Output the [X, Y] coordinate of the center of the cell containing the given text.  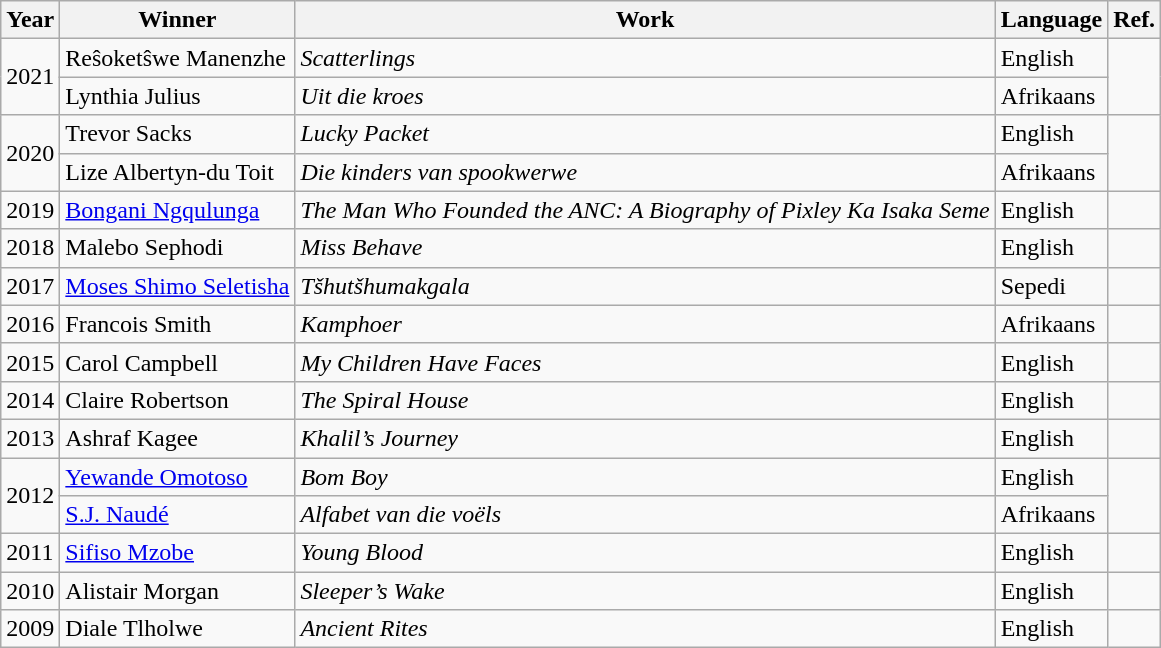
S.J. Naudé [178, 515]
2018 [30, 248]
Miss Behave [645, 248]
Malebo Sephodi [178, 248]
2015 [30, 362]
2021 [30, 77]
Year [30, 20]
Ancient Rites [645, 629]
2014 [30, 400]
2009 [30, 629]
Khalil’s Journey [645, 438]
Reŝoketŝwe Manenzhe [178, 58]
Die kinders van spookwerwe [645, 172]
Scatterlings [645, 58]
Claire Robertson [178, 400]
Uit die kroes [645, 96]
2010 [30, 591]
2016 [30, 324]
Ashraf Kagee [178, 438]
2017 [30, 286]
2020 [30, 153]
Tšhutšhumakgala [645, 286]
Yewande Omotoso [178, 477]
Trevor Sacks [178, 134]
Work [645, 20]
Carol Campbell [178, 362]
Kamphoer [645, 324]
Language [1051, 20]
My Children Have Faces [645, 362]
Diale Tlholwe [178, 629]
The Spiral House [645, 400]
Bom Boy [645, 477]
Sepedi [1051, 286]
2011 [30, 553]
Bongani Ngqulunga [178, 210]
2013 [30, 438]
Francois Smith [178, 324]
Sleeper’s Wake [645, 591]
Lynthia Julius [178, 96]
Moses Shimo Seletisha [178, 286]
Ref. [1134, 20]
Lize Albertyn-du Toit [178, 172]
2019 [30, 210]
Winner [178, 20]
Alistair Morgan [178, 591]
Lucky Packet [645, 134]
Young Blood [645, 553]
The Man Who Founded the ANC: A Biography of Pixley Ka Isaka Seme [645, 210]
Alfabet van die voëls [645, 515]
2012 [30, 496]
Sifiso Mzobe [178, 553]
